Return the (X, Y) coordinate for the center point of the cell that contains the specified text.  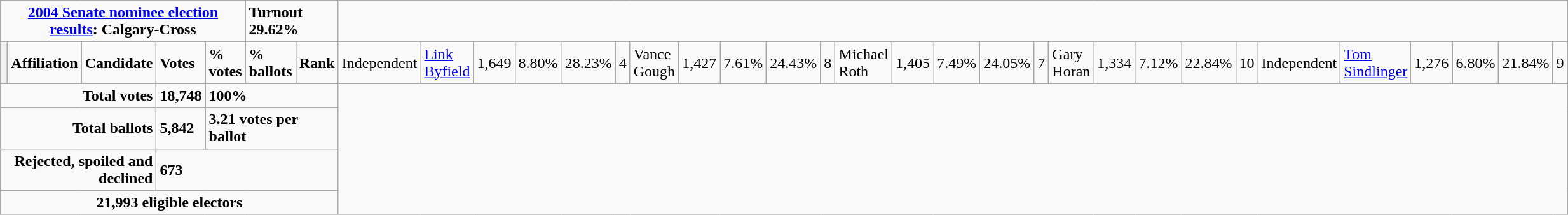
4 (623, 62)
21,993 eligible electors (169, 202)
Total ballots (79, 128)
10 (1247, 62)
Rank (317, 62)
28.23% (589, 62)
673 (247, 169)
100% (272, 95)
1,405 (913, 62)
24.05% (1007, 62)
1,334 (1115, 62)
3.21 votes per ballot (272, 128)
22.84% (1209, 62)
8.80% (538, 62)
Total votes (79, 95)
7.12% (1158, 62)
2004 Senate nominee election results: Calgary-Cross (123, 22)
1,276 (1431, 62)
% ballots (271, 62)
Gary Horan (1072, 62)
6.80% (1476, 62)
Votes (181, 62)
5,842 (181, 128)
Affiliation (44, 62)
7.49% (957, 62)
Tom Sindlinger (1375, 62)
Vance Gough (654, 62)
8 (828, 62)
Candidate (119, 62)
21.84% (1525, 62)
Turnout 29.62% (292, 22)
Michael Roth (864, 62)
24.43% (793, 62)
7 (1041, 62)
Link Byfield (447, 62)
% votes (225, 62)
1,427 (699, 62)
7.61% (744, 62)
18,748 (181, 95)
Rejected, spoiled and declined (79, 169)
9 (1560, 62)
1,649 (494, 62)
